Identify which cell holds the provided text, then report its (X, Y) central coordinate. 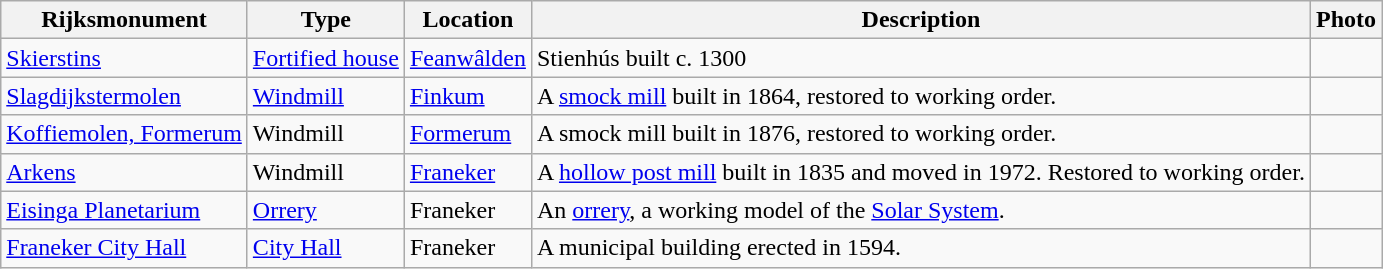
Photo (1346, 20)
Stienhús built c. 1300 (920, 58)
Formerum (468, 134)
Slagdijkstermolen (124, 96)
Description (920, 20)
Finkum (468, 96)
Feanwâlden (468, 58)
Location (468, 20)
A smock mill built in 1864, restored to working order. (920, 96)
An orrery, a working model of the Solar System. (920, 210)
A municipal building erected in 1594. (920, 248)
Franeker City Hall (124, 248)
Eisinga Planetarium (124, 210)
City Hall (326, 248)
Orrery (326, 210)
Skierstins (124, 58)
A hollow post mill built in 1835 and moved in 1972. Restored to working order. (920, 172)
Koffiemolen, Formerum (124, 134)
Type (326, 20)
A smock mill built in 1876, restored to working order. (920, 134)
Arkens (124, 172)
Fortified house (326, 58)
Rijksmonument (124, 20)
